Determine the [x, y] coordinate at the center of the cell enclosing the given text.  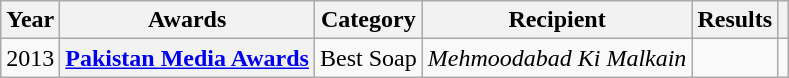
Recipient [557, 20]
Awards [188, 20]
Category [368, 20]
Pakistan Media Awards [188, 58]
Best Soap [368, 58]
Year [30, 20]
Mehmoodabad Ki Malkain [557, 58]
Results [735, 20]
2013 [30, 58]
